Provide the (X, Y) coordinate of the cell's center where the given text is located.  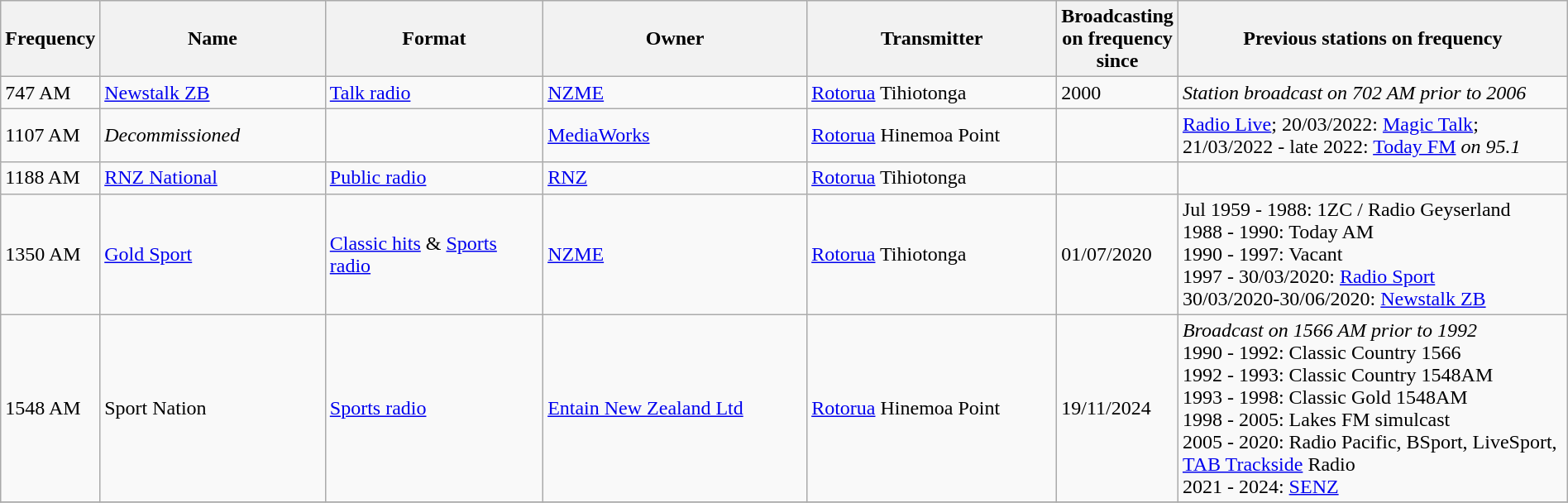
Sports radio (433, 409)
RNZ National (213, 178)
Radio Live; 20/03/2022: Magic Talk; 21/03/2022 - late 2022: Today FM on 95.1 (1373, 136)
1350 AM (50, 254)
Classic hits & Sports radio (433, 254)
Entain New Zealand Ltd (675, 409)
1107 AM (50, 136)
747 AM (50, 93)
Transmitter (932, 39)
Station broadcast on 702 AM prior to 2006 (1373, 93)
2000 (1118, 93)
RNZ (675, 178)
Talk radio (433, 93)
Newstalk ZB (213, 93)
01/07/2020 (1118, 254)
Owner (675, 39)
Public radio (433, 178)
MediaWorks (675, 136)
Jul 1959 - 1988: 1ZC / Radio Geyserland 1988 - 1990: Today AM 1990 - 1997: Vacant 1997 - 30/03/2020: Radio Sport 30/03/2020-30/06/2020: Newstalk ZB (1373, 254)
Decommissioned (213, 136)
19/11/2024 (1118, 409)
Sport Nation (213, 409)
Previous stations on frequency (1373, 39)
1188 AM (50, 178)
Frequency (50, 39)
Broadcasting on frequency since (1118, 39)
Name (213, 39)
Format (433, 39)
1548 AM (50, 409)
Gold Sport (213, 254)
